From the cell containing the given text, extract its center point as (X, Y) coordinate. 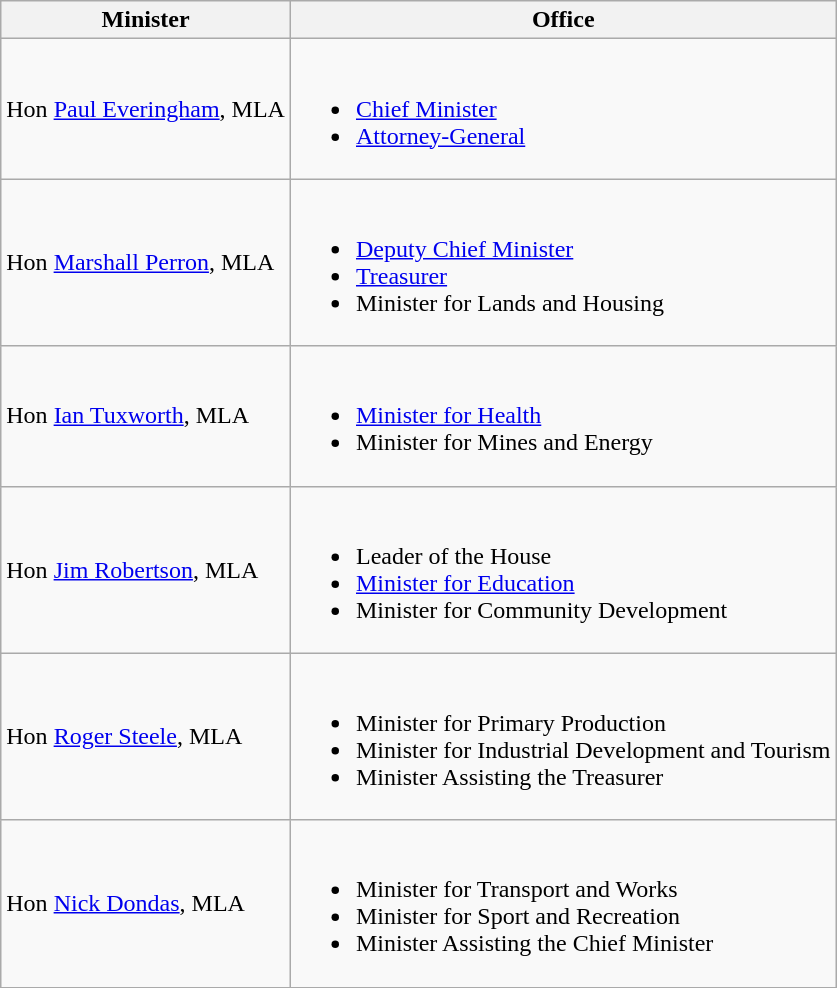
Hon Nick Dondas, MLA (146, 904)
Minister for Transport and WorksMinister for Sport and RecreationMinister Assisting the Chief Minister (563, 904)
Hon Roger Steele, MLA (146, 736)
Minister (146, 20)
Minister for Primary ProductionMinister for Industrial Development and TourismMinister Assisting the Treasurer (563, 736)
Hon Paul Everingham, MLA (146, 109)
Office (563, 20)
Hon Jim Robertson, MLA (146, 570)
Minister for HealthMinister for Mines and Energy (563, 416)
Hon Marshall Perron, MLA (146, 262)
Chief MinisterAttorney-General (563, 109)
Deputy Chief MinisterTreasurerMinister for Lands and Housing (563, 262)
Hon Ian Tuxworth, MLA (146, 416)
Leader of the HouseMinister for EducationMinister for Community Development (563, 570)
